Provide the [x, y] coordinate of the cell's center where the given text is located.  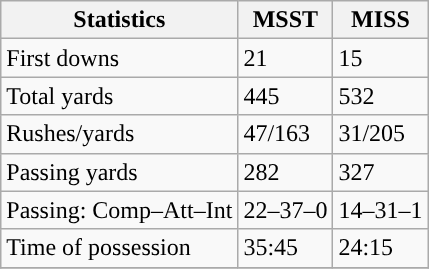
First downs [120, 58]
Time of possession [120, 248]
15 [380, 58]
22–37–0 [286, 210]
35:45 [286, 248]
445 [286, 96]
21 [286, 58]
Rushes/yards [120, 134]
Passing yards [120, 172]
24:15 [380, 248]
282 [286, 172]
14–31–1 [380, 210]
MISS [380, 20]
327 [380, 172]
47/163 [286, 134]
532 [380, 96]
Passing: Comp–Att–Int [120, 210]
MSST [286, 20]
31/205 [380, 134]
Statistics [120, 20]
Total yards [120, 96]
